Pinpoint the cell where the given text exists, returning its (x, y) midpoint coordinate. 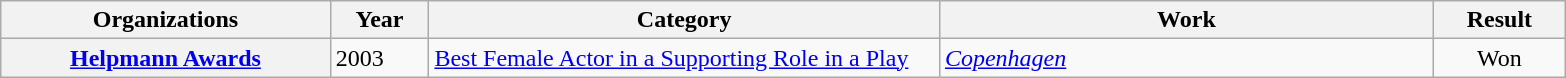
Won (1499, 58)
Helpmann Awards (166, 58)
Best Female Actor in a Supporting Role in a Play (684, 58)
Copenhagen (1186, 58)
Year (380, 20)
2003 (380, 58)
Work (1186, 20)
Result (1499, 20)
Organizations (166, 20)
Category (684, 20)
